Pinpoint the cell where the given text exists, returning its (X, Y) midpoint coordinate. 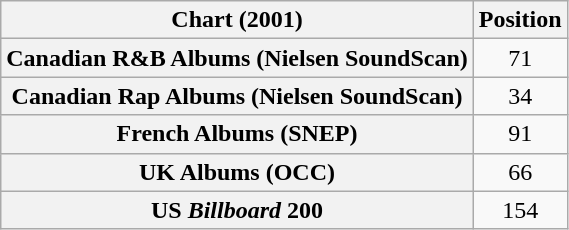
Canadian Rap Albums (Nielsen SoundScan) (238, 96)
34 (520, 96)
71 (520, 58)
Chart (2001) (238, 20)
154 (520, 210)
US Billboard 200 (238, 210)
91 (520, 134)
French Albums (SNEP) (238, 134)
66 (520, 172)
Canadian R&B Albums (Nielsen SoundScan) (238, 58)
UK Albums (OCC) (238, 172)
Position (520, 20)
